Extract the (x, y) coordinate from the center of the cell holding the provided text.  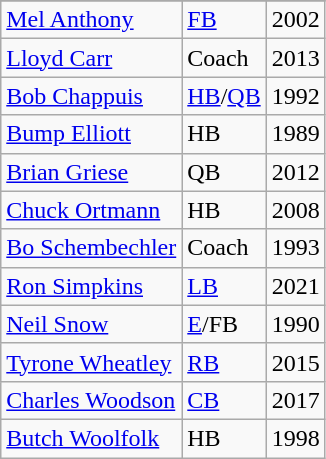
1992 (296, 96)
Brian Griese (92, 172)
2013 (296, 58)
E/FB (224, 324)
QB (224, 172)
Lloyd Carr (92, 58)
2008 (296, 210)
Bump Elliott (92, 134)
CB (224, 400)
HB/QB (224, 96)
Tyrone Wheatley (92, 362)
Ron Simpkins (92, 286)
2015 (296, 362)
LB (224, 286)
2012 (296, 172)
Butch Woolfolk (92, 438)
2021 (296, 286)
1998 (296, 438)
Mel Anthony (92, 20)
1989 (296, 134)
Neil Snow (92, 324)
1990 (296, 324)
Bo Schembechler (92, 248)
Charles Woodson (92, 400)
2017 (296, 400)
FB (224, 20)
Bob Chappuis (92, 96)
RB (224, 362)
2002 (296, 20)
Chuck Ortmann (92, 210)
1993 (296, 248)
